Locate the cell with the specified text and output its [x, y] center coordinate. 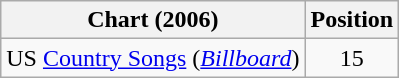
Position [352, 20]
15 [352, 58]
Chart (2006) [153, 20]
US Country Songs (Billboard) [153, 58]
